Search for the cell housing the specified text and yield its [X, Y] center coordinate. 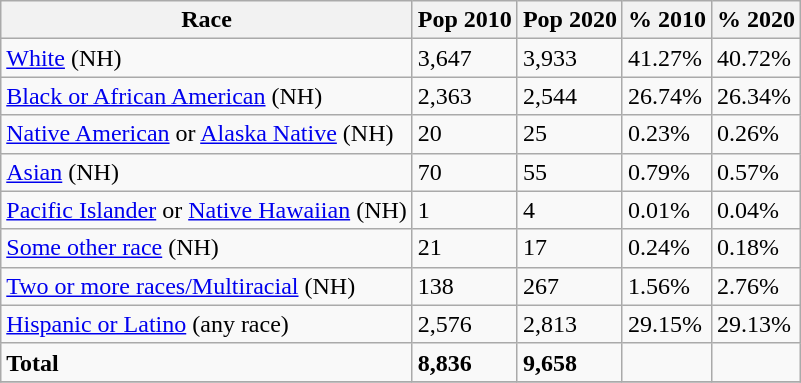
1 [464, 210]
3,933 [570, 58]
0.79% [666, 172]
Some other race (NH) [207, 248]
White (NH) [207, 58]
Black or African American (NH) [207, 96]
17 [570, 248]
20 [464, 134]
25 [570, 134]
70 [464, 172]
9,658 [570, 362]
Race [207, 20]
0.23% [666, 134]
Asian (NH) [207, 172]
% 2020 [756, 20]
29.15% [666, 324]
0.18% [756, 248]
267 [570, 286]
29.13% [756, 324]
0.26% [756, 134]
2,544 [570, 96]
Total [207, 362]
% 2010 [666, 20]
Hispanic or Latino (any race) [207, 324]
3,647 [464, 58]
55 [570, 172]
4 [570, 210]
8,836 [464, 362]
Pop 2020 [570, 20]
0.04% [756, 210]
138 [464, 286]
Pacific Islander or Native Hawaiian (NH) [207, 210]
2,813 [570, 324]
0.57% [756, 172]
2.76% [756, 286]
Two or more races/Multiracial (NH) [207, 286]
2,363 [464, 96]
26.34% [756, 96]
1.56% [666, 286]
2,576 [464, 324]
Pop 2010 [464, 20]
41.27% [666, 58]
21 [464, 248]
40.72% [756, 58]
0.01% [666, 210]
0.24% [666, 248]
Native American or Alaska Native (NH) [207, 134]
26.74% [666, 96]
